Pinpoint the cell where the given text exists, returning its (X, Y) midpoint coordinate. 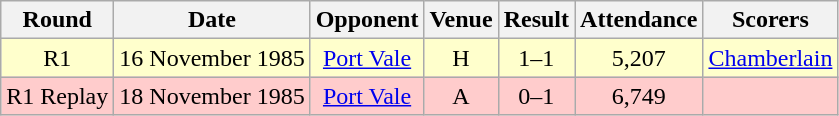
6,749 (639, 96)
Attendance (639, 20)
A (461, 96)
R1 (58, 58)
Scorers (770, 20)
Opponent (367, 20)
18 November 1985 (212, 96)
H (461, 58)
0–1 (536, 96)
16 November 1985 (212, 58)
Venue (461, 20)
Chamberlain (770, 58)
Round (58, 20)
R1 Replay (58, 96)
Date (212, 20)
1–1 (536, 58)
5,207 (639, 58)
Result (536, 20)
